From the cell containing the given text, extract its center point as [X, Y] coordinate. 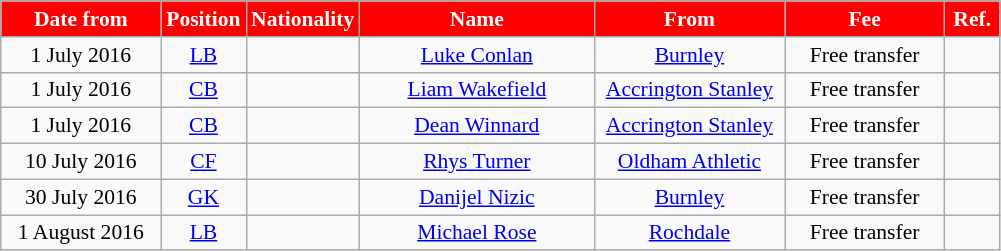
Liam Wakefield [476, 90]
Rhys Turner [476, 162]
30 July 2016 [81, 197]
Nationality [302, 19]
From [689, 19]
Date from [81, 19]
10 July 2016 [81, 162]
Oldham Athletic [689, 162]
Ref. [972, 19]
1 August 2016 [81, 233]
Dean Winnard [476, 126]
Fee [865, 19]
CF [204, 162]
Position [204, 19]
Danijel Nizic [476, 197]
Rochdale [689, 233]
GK [204, 197]
Name [476, 19]
Luke Conlan [476, 55]
Michael Rose [476, 233]
